Output the [X, Y] coordinate of the center of the cell containing the given text.  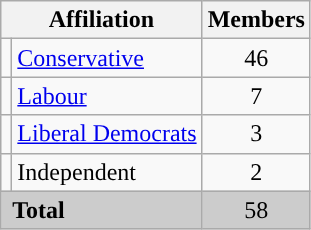
Independent [107, 172]
Total [102, 210]
Conservative [107, 58]
3 [256, 134]
2 [256, 172]
7 [256, 96]
46 [256, 58]
Affiliation [102, 20]
Liberal Democrats [107, 134]
Members [256, 20]
Labour [107, 96]
58 [256, 210]
